Find where the given text appears and provide that cell's center as [X, Y] coordinate. 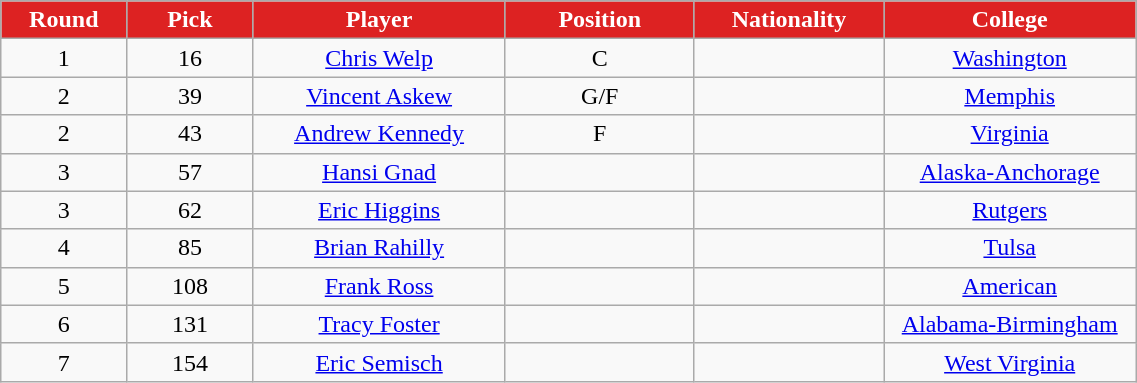
Tracy Foster [379, 324]
Round [64, 20]
85 [190, 248]
C [600, 58]
131 [190, 324]
Chris Welp [379, 58]
Position [600, 20]
5 [64, 286]
Rutgers [1010, 210]
Memphis [1010, 96]
Tulsa [1010, 248]
Eric Semisch [379, 362]
16 [190, 58]
F [600, 134]
West Virginia [1010, 362]
Hansi Gnad [379, 172]
108 [190, 286]
Pick [190, 20]
Vincent Askew [379, 96]
57 [190, 172]
G/F [600, 96]
39 [190, 96]
1 [64, 58]
Virginia [1010, 134]
Eric Higgins [379, 210]
7 [64, 362]
Alaska-Anchorage [1010, 172]
62 [190, 210]
6 [64, 324]
154 [190, 362]
Washington [1010, 58]
43 [190, 134]
Player [379, 20]
Alabama-Birmingham [1010, 324]
4 [64, 248]
Frank Ross [379, 286]
American [1010, 286]
Andrew Kennedy [379, 134]
Brian Rahilly [379, 248]
Nationality [788, 20]
College [1010, 20]
